From the cell containing the given text, extract its center point as [x, y] coordinate. 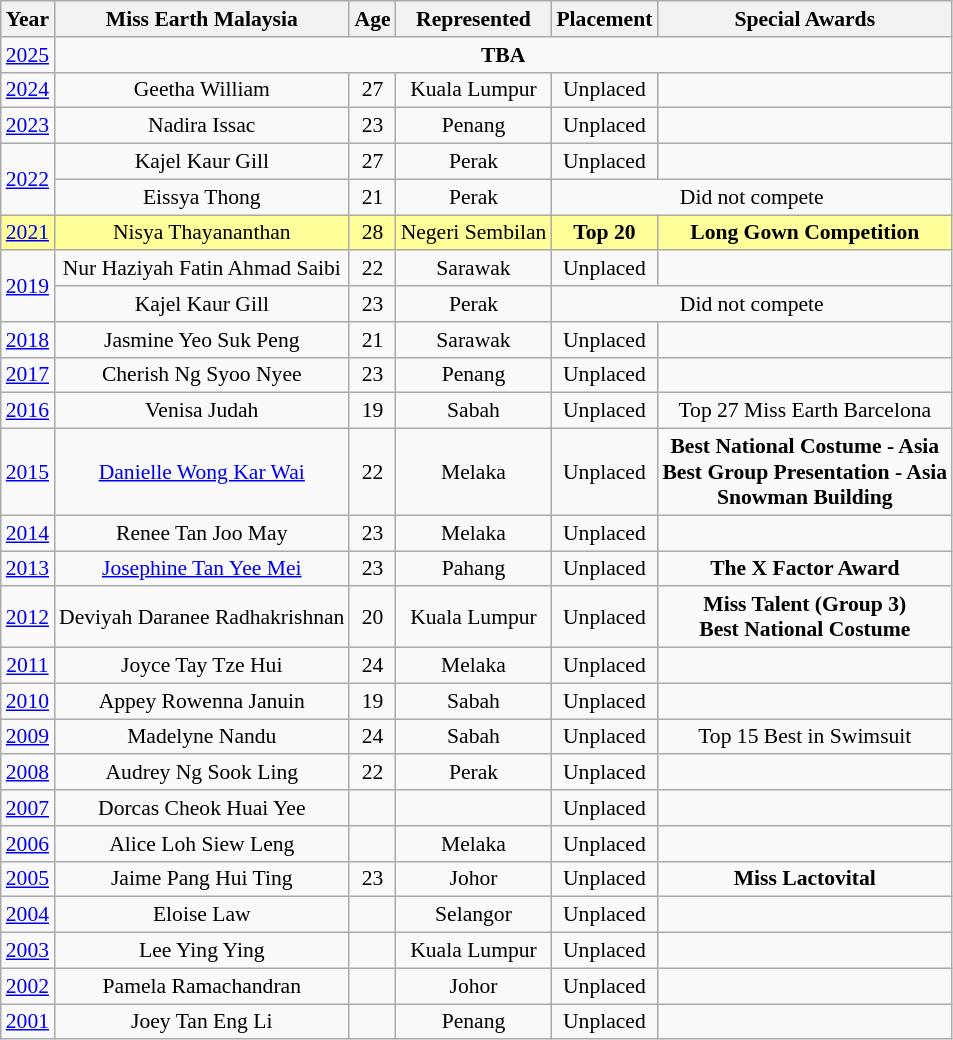
Special Awards [804, 19]
Audrey Ng Sook Ling [202, 773]
Top 20 [604, 233]
Alice Loh Siew Leng [202, 844]
Joey Tan Eng Li [202, 1022]
2002 [28, 986]
Top 15 Best in Swimsuit [804, 737]
Josephine Tan Yee Mei [202, 569]
Deviyah Daranee Radhakrishnan [202, 618]
2013 [28, 569]
TBA [503, 55]
2011 [28, 666]
2010 [28, 701]
Venisa Judah [202, 411]
2004 [28, 915]
Age [372, 19]
2024 [28, 90]
Geetha William [202, 90]
Lee Ying Ying [202, 951]
2019 [28, 286]
Miss Earth Malaysia [202, 19]
2001 [28, 1022]
2003 [28, 951]
Top 27 Miss Earth Barcelona [804, 411]
2018 [28, 340]
2015 [28, 472]
Eloise Law [202, 915]
2025 [28, 55]
2023 [28, 126]
2017 [28, 375]
Cherish Ng Syoo Nyee [202, 375]
Represented [474, 19]
Miss Lactovital [804, 879]
Appey Rowenna Januin [202, 701]
Pahang [474, 569]
The X Factor Award [804, 569]
Placement [604, 19]
Nisya Thayananthan [202, 233]
Best National Costume - Asia Best Group Presentation - Asia Snowman Building [804, 472]
Eissya Thong [202, 197]
2008 [28, 773]
2016 [28, 411]
Negeri Sembilan [474, 233]
2006 [28, 844]
2014 [28, 533]
2009 [28, 737]
Year [28, 19]
Pamela Ramachandran [202, 986]
28 [372, 233]
2012 [28, 618]
Long Gown Competition [804, 233]
Selangor [474, 915]
Renee Tan Joo May [202, 533]
2007 [28, 808]
Miss Talent (Group 3) Best National Costume [804, 618]
Dorcas Cheok Huai Yee [202, 808]
Nadira Issac [202, 126]
Madelyne Nandu [202, 737]
2005 [28, 879]
20 [372, 618]
2021 [28, 233]
Jasmine Yeo Suk Peng [202, 340]
Nur Haziyah Fatin Ahmad Saibi [202, 269]
2022 [28, 180]
Joyce Tay Tze Hui [202, 666]
Jaime Pang Hui Ting [202, 879]
Danielle Wong Kar Wai [202, 472]
